Determine the [X, Y] coordinate at the center of the cell enclosing the given text.  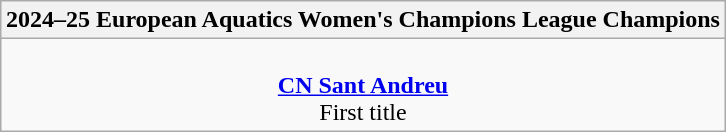
CN Sant Andreu First title [362, 85]
2024–25 European Aquatics Women's Champions League Champions [362, 20]
